Scan for the cell matching the given text and deliver its (X, Y) coordinate at center. 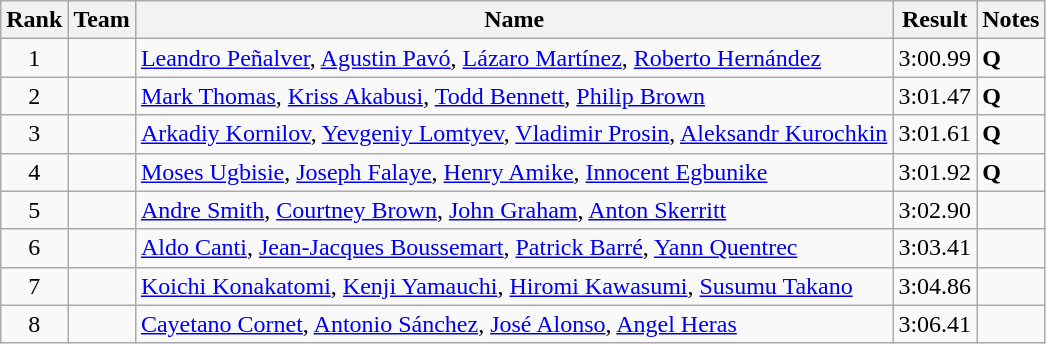
1 (34, 58)
2 (34, 96)
Notes (1011, 20)
Name (514, 20)
Arkadiy Kornilov, Yevgeniy Lomtyev, Vladimir Prosin, Aleksandr Kurochkin (514, 134)
3:01.61 (935, 134)
3:06.41 (935, 324)
6 (34, 248)
3:00.99 (935, 58)
Koichi Konakatomi, Kenji Yamauchi, Hiromi Kawasumi, Susumu Takano (514, 286)
Rank (34, 20)
5 (34, 210)
Result (935, 20)
Leandro Peñalver, Agustin Pavó, Lázaro Martínez, Roberto Hernández (514, 58)
3:01.47 (935, 96)
Cayetano Cornet, Antonio Sánchez, José Alonso, Angel Heras (514, 324)
Andre Smith, Courtney Brown, John Graham, Anton Skerritt (514, 210)
7 (34, 286)
Team (102, 20)
3:02.90 (935, 210)
Aldo Canti, Jean-Jacques Boussemart, Patrick Barré, Yann Quentrec (514, 248)
4 (34, 172)
Mark Thomas, Kriss Akabusi, Todd Bennett, Philip Brown (514, 96)
3:03.41 (935, 248)
3 (34, 134)
3:01.92 (935, 172)
8 (34, 324)
3:04.86 (935, 286)
Moses Ugbisie, Joseph Falaye, Henry Amike, Innocent Egbunike (514, 172)
